Detect which cell encompasses the target text, then output its (x, y) center coordinate. 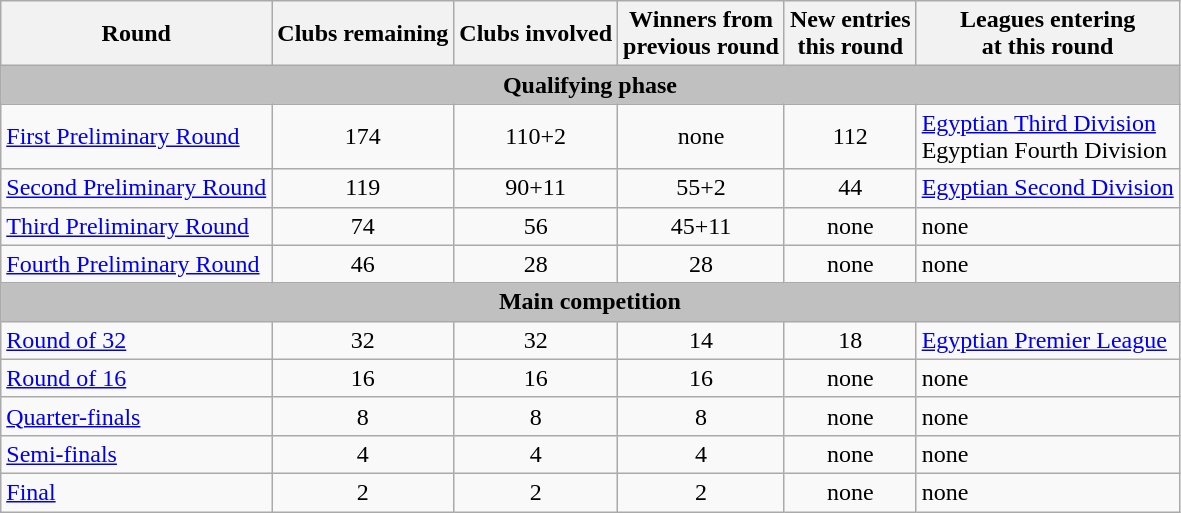
Quarter-finals (136, 416)
174 (363, 136)
Egyptian Third DivisionEgyptian Fourth Division (1048, 136)
Fourth Preliminary Round (136, 264)
45+11 (702, 226)
14 (702, 340)
112 (850, 136)
First Preliminary Round (136, 136)
90+11 (536, 188)
Third Preliminary Round (136, 226)
Final (136, 492)
110+2 (536, 136)
New entriesthis round (850, 34)
Winners fromprevious round (702, 34)
Clubs remaining (363, 34)
Round (136, 34)
44 (850, 188)
46 (363, 264)
119 (363, 188)
74 (363, 226)
Leagues enteringat this round (1048, 34)
56 (536, 226)
Egyptian Premier League (1048, 340)
Round of 32 (136, 340)
Main competition (590, 302)
55+2 (702, 188)
18 (850, 340)
Qualifying phase (590, 85)
Semi-finals (136, 454)
Second Preliminary Round (136, 188)
Clubs involved (536, 34)
Egyptian Second Division (1048, 188)
Round of 16 (136, 378)
